Capture the cell that displays the provided text and extract its (X, Y) central coordinate. 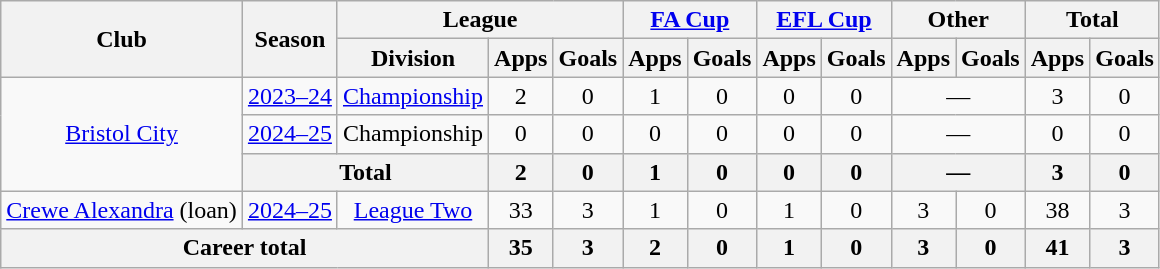
Season (290, 39)
Club (122, 39)
EFL Cup (824, 20)
35 (521, 248)
Career total (245, 248)
38 (1057, 210)
FA Cup (690, 20)
Division (412, 58)
League (480, 20)
41 (1057, 248)
Crewe Alexandra (loan) (122, 210)
League Two (412, 210)
2023–24 (290, 96)
33 (521, 210)
Other (958, 20)
Bristol City (122, 134)
